Extract the (X, Y) coordinate from the center of the cell holding the provided text.  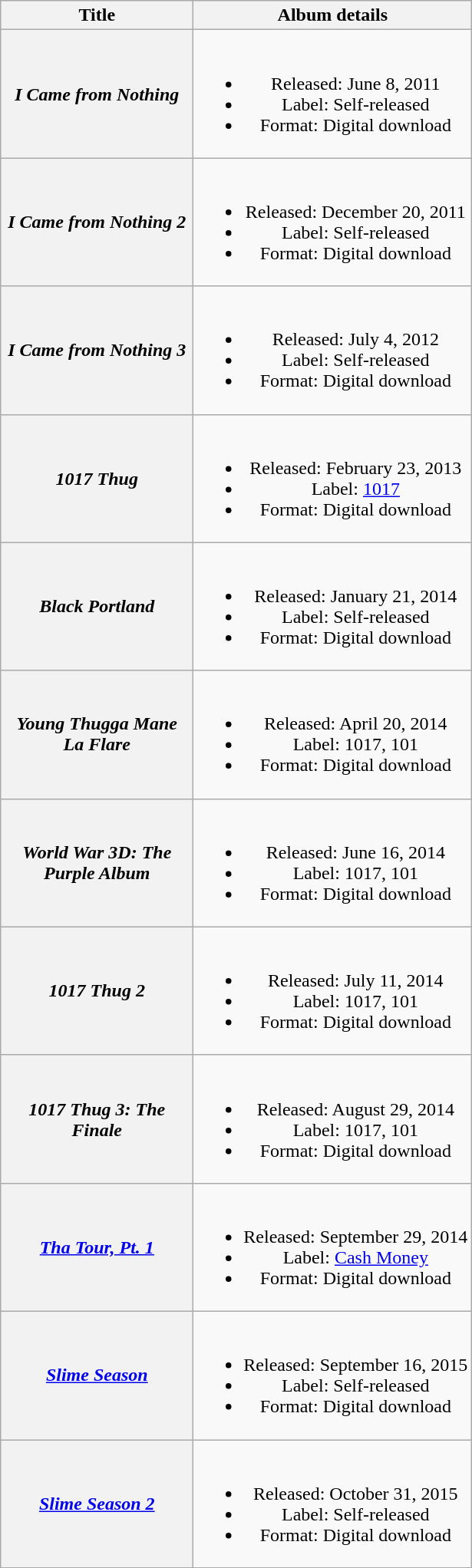
Released: August 29, 2014Label: 1017, 101Format: Digital download (333, 1118)
Slime Season (97, 1375)
Album details (333, 15)
Released: September 29, 2014Label: Cash MoneyFormat: Digital download (333, 1247)
Released: July 4, 2012Label: Self-releasedFormat: Digital download (333, 350)
1017 Thug 2 (97, 991)
I Came from Nothing 3 (97, 350)
World War 3D: The Purple Album (97, 862)
Released: January 21, 2014Label: Self-releasedFormat: Digital download (333, 606)
I Came from Nothing 2 (97, 222)
Title (97, 15)
Released: October 31, 2015Label: Self-releasedFormat: Digital download (333, 1504)
Black Portland (97, 606)
Young Thugga Mane La Flare (97, 735)
1017 Thug 3: The Finale (97, 1118)
Released: September 16, 2015Label: Self-releasedFormat: Digital download (333, 1375)
Released: June 16, 2014Label: 1017, 101Format: Digital download (333, 862)
Released: June 8, 2011Label: Self-releasedFormat: Digital download (333, 94)
Released: July 11, 2014Label: 1017, 101Format: Digital download (333, 991)
1017 Thug (97, 479)
I Came from Nothing (97, 94)
Tha Tour, Pt. 1 (97, 1247)
Released: December 20, 2011Label: Self-releasedFormat: Digital download (333, 222)
Released: February 23, 2013Label: 1017Format: Digital download (333, 479)
Slime Season 2 (97, 1504)
Released: April 20, 2014Label: 1017, 101Format: Digital download (333, 735)
